Identify which cell holds the provided text, then report its [X, Y] central coordinate. 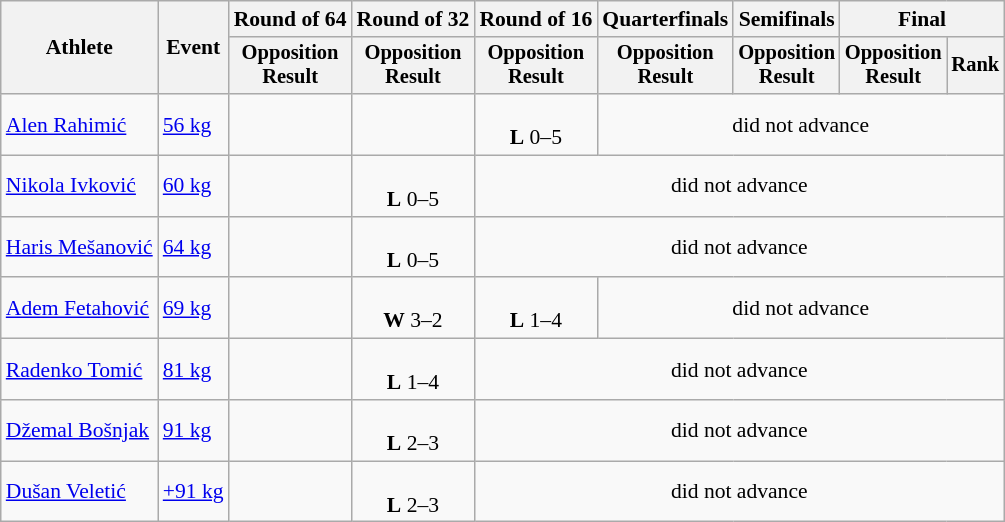
Adem Fetahović [80, 308]
64 kg [194, 248]
Radenko Tomić [80, 370]
91 kg [194, 430]
Athlete [80, 48]
Alen Rahimić [80, 124]
Dušan Veletić [80, 492]
Nikola Ivković [80, 186]
60 kg [194, 186]
81 kg [194, 370]
56 kg [194, 124]
W 3–2 [414, 308]
Džemal Bošnjak [80, 430]
Round of 32 [414, 19]
Rank [975, 66]
Quarterfinals [665, 19]
69 kg [194, 308]
Round of 16 [536, 19]
Haris Mešanović [80, 248]
Round of 64 [290, 19]
Final [922, 19]
+91 kg [194, 492]
Event [194, 48]
Semifinals [786, 19]
